Pinpoint the cell where the given text exists, returning its (x, y) midpoint coordinate. 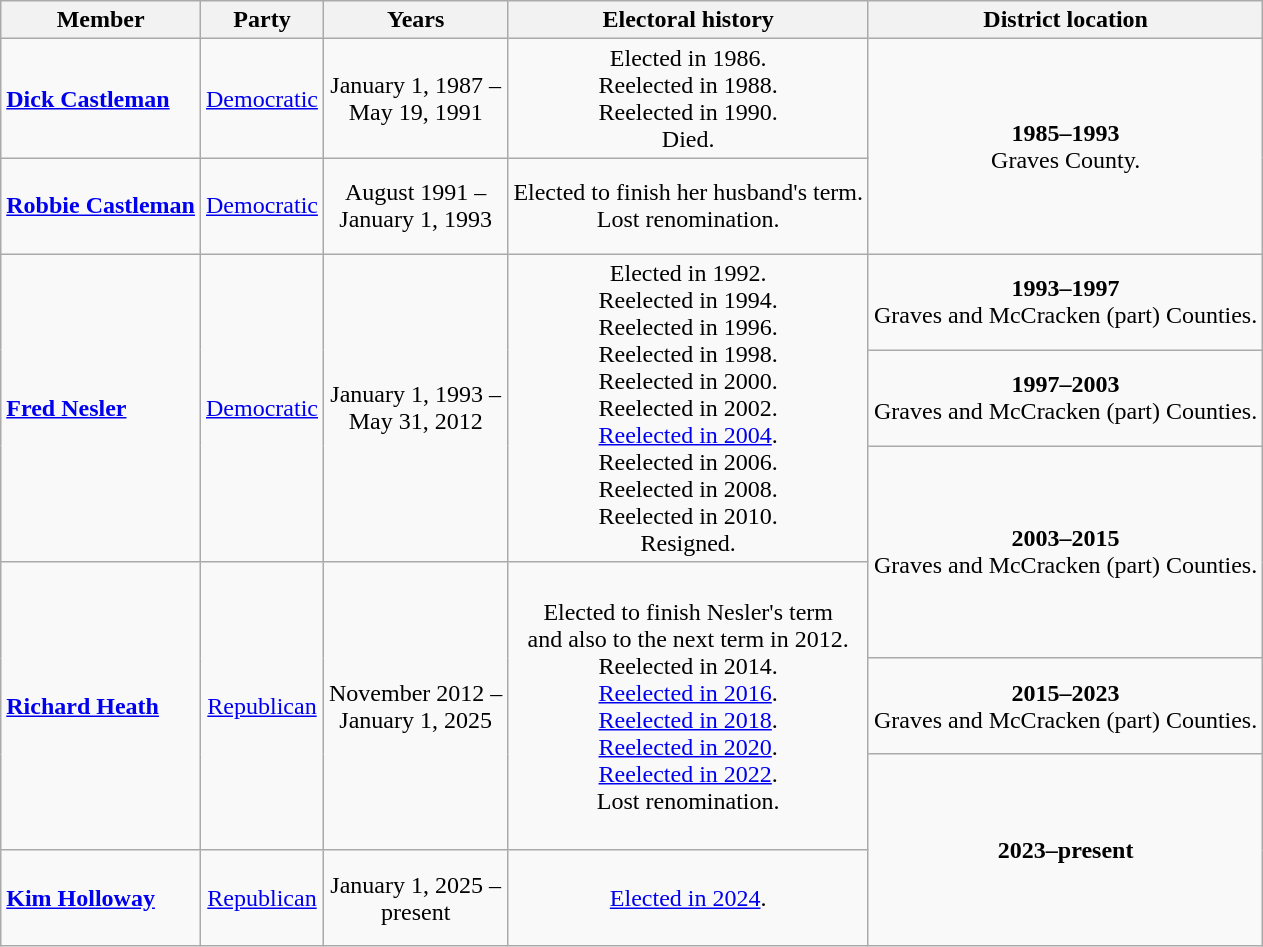
November 2012 –January 1, 2025 (415, 706)
January 1, 1987 –May 19, 1991 (415, 98)
January 1, 2025 –present (415, 898)
January 1, 1993 –May 31, 2012 (415, 408)
Elected in 1986.Reelected in 1988.Reelected in 1990.Died. (688, 98)
Dick Castleman (101, 98)
Party (262, 20)
Electoral history (688, 20)
Elected in 2024. (688, 898)
1997–2003Graves and McCracken (part) Counties. (1065, 398)
Member (101, 20)
2003–2015Graves and McCracken (part) Counties. (1065, 552)
Kim Holloway (101, 898)
District location (1065, 20)
2023–present (1065, 850)
August 1991 –January 1, 1993 (415, 206)
Fred Nesler (101, 408)
Years (415, 20)
1985–1993Graves County. (1065, 146)
Elected to finish her husband's term.Lost renomination. (688, 206)
2015–2023Graves and McCracken (part) Counties. (1065, 706)
1993–1997Graves and McCracken (part) Counties. (1065, 302)
Richard Heath (101, 706)
Robbie Castleman (101, 206)
